Provide the [X, Y] coordinate of the cell's center where the given text is located.  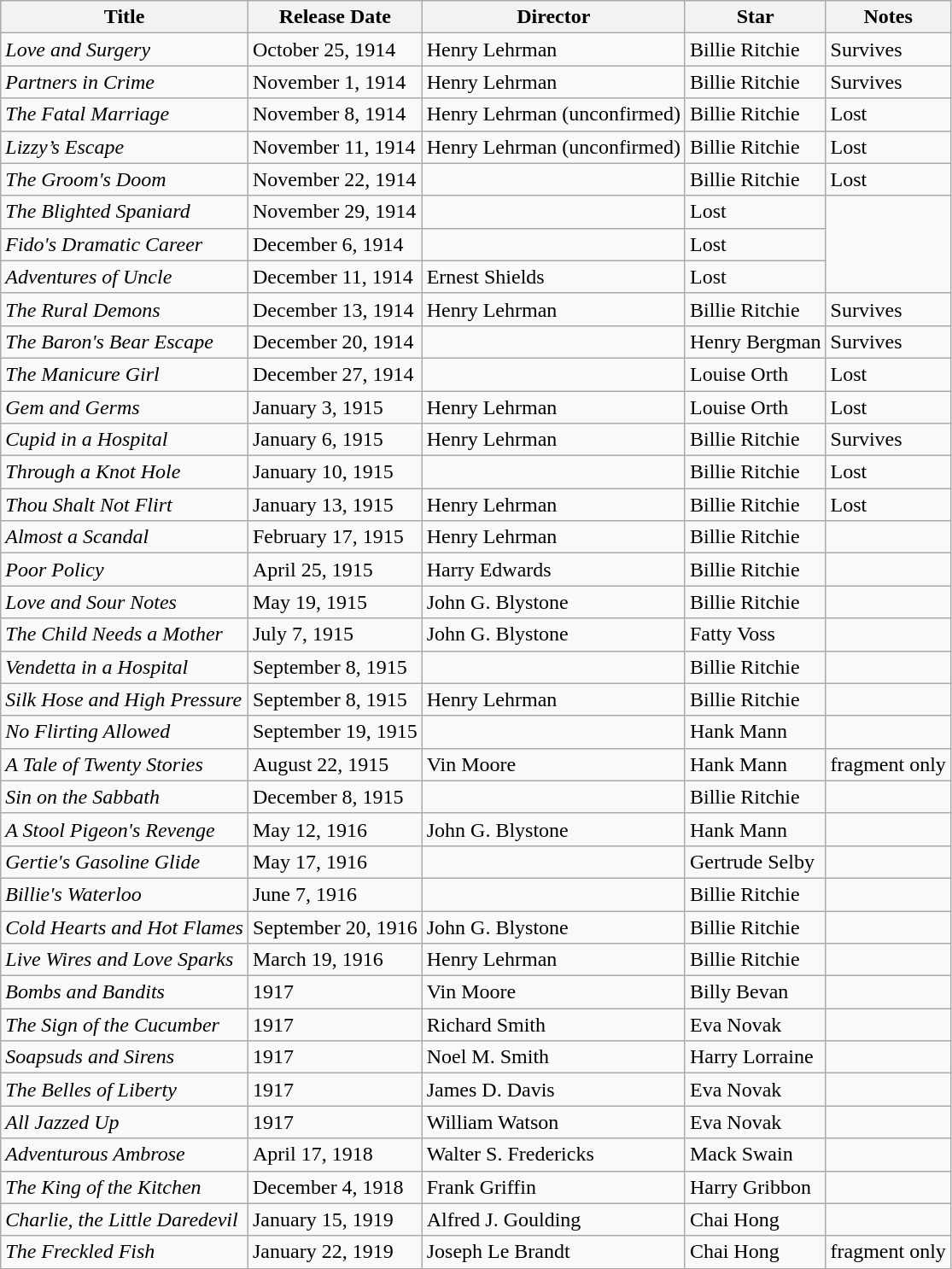
Charlie, the Little Daredevil [125, 1219]
Alfred J. Goulding [553, 1219]
Live Wires and Love Sparks [125, 960]
June 7, 1916 [335, 894]
Harry Gribbon [755, 1187]
Noel M. Smith [553, 1057]
Bombs and Bandits [125, 992]
December 6, 1914 [335, 244]
The Manicure Girl [125, 374]
The King of the Kitchen [125, 1187]
Joseph Le Brandt [553, 1252]
Adventures of Uncle [125, 277]
July 7, 1915 [335, 634]
William Watson [553, 1122]
Walter S. Fredericks [553, 1155]
Billy Bevan [755, 992]
November 11, 1914 [335, 147]
January 22, 1919 [335, 1252]
November 1, 1914 [335, 82]
Harry Edwards [553, 570]
May 19, 1915 [335, 602]
A Tale of Twenty Stories [125, 764]
April 25, 1915 [335, 570]
Richard Smith [553, 1025]
Billie's Waterloo [125, 894]
December 11, 1914 [335, 277]
Gertrude Selby [755, 862]
Thou Shalt Not Flirt [125, 505]
Gem and Germs [125, 407]
Love and Surgery [125, 50]
January 3, 1915 [335, 407]
The Baron's Bear Escape [125, 342]
August 22, 1915 [335, 764]
Sin on the Sabbath [125, 797]
Fido's Dramatic Career [125, 244]
Title [125, 17]
A Stool Pigeon's Revenge [125, 829]
February 17, 1915 [335, 537]
May 12, 1916 [335, 829]
December 20, 1914 [335, 342]
All Jazzed Up [125, 1122]
Mack Swain [755, 1155]
Partners in Crime [125, 82]
The Blighted Spaniard [125, 212]
The Freckled Fish [125, 1252]
November 29, 1914 [335, 212]
Cold Hearts and Hot Flames [125, 927]
Almost a Scandal [125, 537]
Vendetta in a Hospital [125, 667]
December 4, 1918 [335, 1187]
Henry Bergman [755, 342]
The Belles of Liberty [125, 1090]
Gertie's Gasoline Glide [125, 862]
Release Date [335, 17]
The Groom's Doom [125, 179]
The Sign of the Cucumber [125, 1025]
Silk Hose and High Pressure [125, 699]
Fatty Voss [755, 634]
Love and Sour Notes [125, 602]
September 19, 1915 [335, 732]
Cupid in a Hospital [125, 440]
The Child Needs a Mother [125, 634]
Adventurous Ambrose [125, 1155]
December 8, 1915 [335, 797]
April 17, 1918 [335, 1155]
James D. Davis [553, 1090]
January 15, 1919 [335, 1219]
Ernest Shields [553, 277]
March 19, 1916 [335, 960]
The Rural Demons [125, 309]
September 20, 1916 [335, 927]
Frank Griffin [553, 1187]
October 25, 1914 [335, 50]
November 22, 1914 [335, 179]
The Fatal Marriage [125, 114]
Director [553, 17]
Star [755, 17]
January 13, 1915 [335, 505]
Through a Knot Hole [125, 472]
Lizzy’s Escape [125, 147]
Harry Lorraine [755, 1057]
No Flirting Allowed [125, 732]
December 13, 1914 [335, 309]
December 27, 1914 [335, 374]
January 10, 1915 [335, 472]
Poor Policy [125, 570]
Soapsuds and Sirens [125, 1057]
Notes [888, 17]
November 8, 1914 [335, 114]
January 6, 1915 [335, 440]
May 17, 1916 [335, 862]
